Return [X, Y] of the center of cell containing provided text 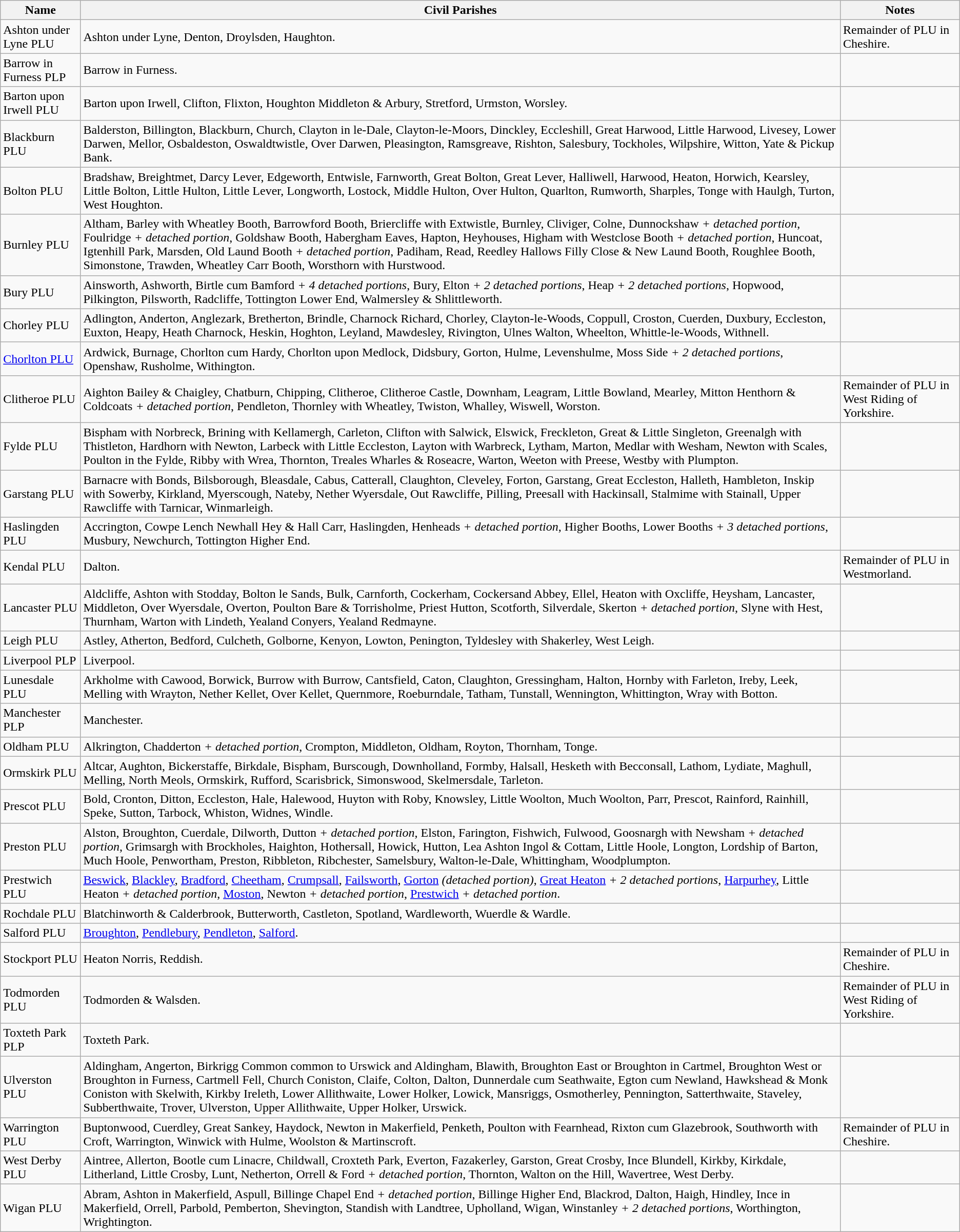
Blatchinworth & Calderbrook, Butterworth, Castleton, Spotland, Wardleworth, Wuerdle & Wardle. [461, 913]
Prestwich PLU [41, 887]
Toxteth Park PLP [41, 1040]
Bury PLU [41, 292]
Toxteth Park. [461, 1040]
Barton upon Irwell PLU [41, 104]
Bolton PLU [41, 191]
Todmorden PLU [41, 1000]
Todmorden & Walsden. [461, 1000]
Ormskirk PLU [41, 773]
Heaton Norris, Reddish. [461, 959]
Clitheroe PLU [41, 399]
Remainder of PLU in Westmorland. [901, 567]
Salford PLU [41, 933]
Civil Parishes [461, 10]
Ashton under Lyne PLU [41, 37]
Broughton, Pendlebury, Pendleton, Salford. [461, 933]
Leigh PLU [41, 641]
Wigan PLU [41, 1208]
Lunesdale PLU [41, 687]
Preston PLU [41, 846]
Chorley PLU [41, 325]
Stockport PLU [41, 959]
Garstang PLU [41, 493]
Warrington PLU [41, 1134]
West Derby PLU [41, 1168]
Blackburn PLU [41, 144]
Burnley PLU [41, 245]
Chorlton PLU [41, 359]
Fylde PLU [41, 446]
Dalton. [461, 567]
Notes [901, 10]
Rochdale PLU [41, 913]
Prescot PLU [41, 806]
Haslingden PLU [41, 534]
Barton upon Irwell, Clifton, Flixton, Houghton Middleton & Arbury, Stretford, Urmston, Worsley. [461, 104]
Kendal PLU [41, 567]
Name [41, 10]
Ulverston PLU [41, 1087]
Barrow in Furness. [461, 70]
Manchester. [461, 720]
Liverpool. [461, 660]
Oldham PLU [41, 746]
Manchester PLP [41, 720]
Alkrington, Chadderton + detached portion, Crompton, Middleton, Oldham, Royton, Thornham, Tonge. [461, 746]
Lancaster PLU [41, 608]
Liverpool PLP [41, 660]
Barrow in Furness PLP [41, 70]
Astley, Atherton, Bedford, Culcheth, Golborne, Kenyon, Lowton, Penington, Tyldesley with Shakerley, West Leigh. [461, 641]
Ashton under Lyne, Denton, Droylsden, Haughton. [461, 37]
